Detect which cell encompasses the target text, then output its (x, y) center coordinate. 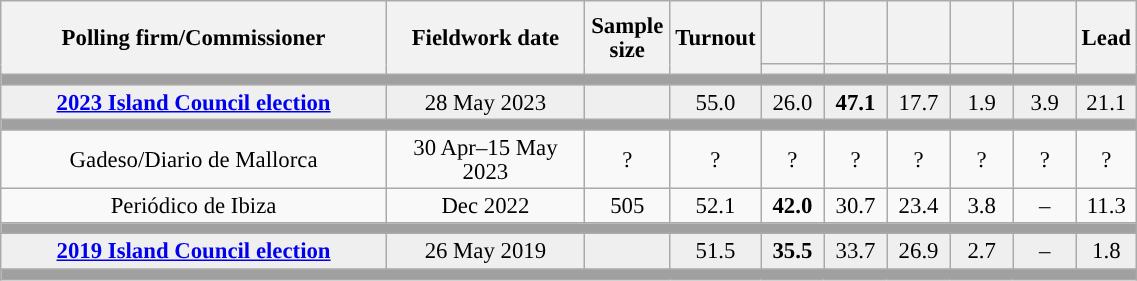
Dec 2022 (485, 206)
51.5 (716, 252)
3.8 (982, 206)
17.7 (918, 102)
26.9 (918, 252)
11.3 (1106, 206)
Periódico de Ibiza (194, 206)
33.7 (856, 252)
28 May 2023 (485, 102)
30.7 (856, 206)
Gadeso/Diario de Mallorca (194, 160)
Sample size (627, 38)
3.9 (1044, 102)
52.1 (716, 206)
Fieldwork date (485, 38)
2.7 (982, 252)
2019 Island Council election (194, 252)
Polling firm/Commissioner (194, 38)
505 (627, 206)
Turnout (716, 38)
Lead (1106, 38)
42.0 (792, 206)
1.8 (1106, 252)
21.1 (1106, 102)
23.4 (918, 206)
55.0 (716, 102)
26.0 (792, 102)
1.9 (982, 102)
2023 Island Council election (194, 102)
26 May 2019 (485, 252)
30 Apr–15 May 2023 (485, 160)
47.1 (856, 102)
35.5 (792, 252)
